For the text-containing cell, return its midpoint in (X, Y) coordinate format. 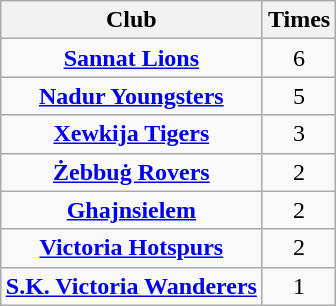
5 (298, 96)
Nadur Youngsters (131, 96)
Xewkija Tigers (131, 134)
Żebbuġ Rovers (131, 172)
Times (298, 20)
3 (298, 134)
Sannat Lions (131, 58)
S.K. Victoria Wanderers (131, 286)
6 (298, 58)
Ghajnsielem (131, 210)
1 (298, 286)
Club (131, 20)
Victoria Hotspurs (131, 248)
